Detect which cell encompasses the target text, then output its (x, y) center coordinate. 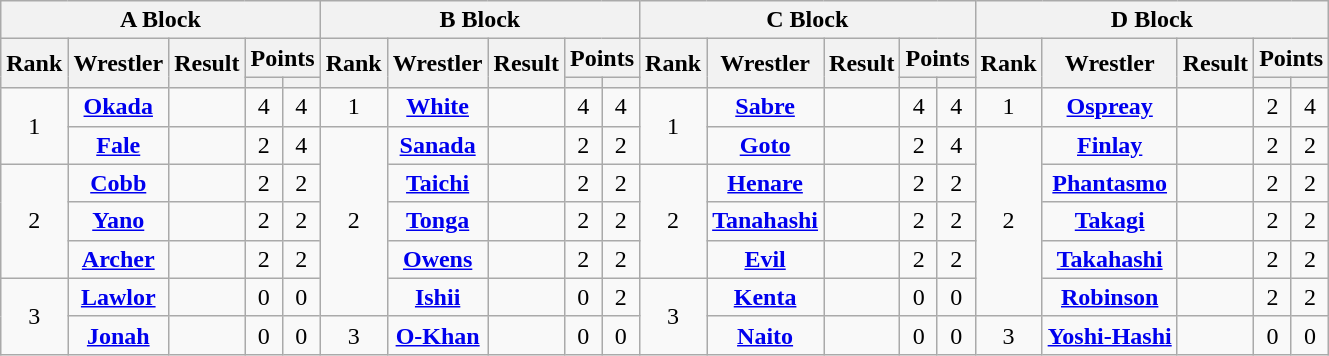
Goto (766, 145)
Archer (118, 259)
A Block (160, 20)
Henare (766, 183)
B Block (480, 20)
Lawlor (118, 297)
Okada (118, 107)
O-Khan (438, 335)
Ospreay (1110, 107)
Ishii (438, 297)
White (438, 107)
Sanada (438, 145)
Kenta (766, 297)
Robinson (1110, 297)
D Block (1152, 20)
Yoshi-Hashi (1110, 335)
Tonga (438, 221)
Cobb (118, 183)
Tanahashi (766, 221)
Takahashi (1110, 259)
Finlay (1110, 145)
Sabre (766, 107)
Yano (118, 221)
Jonah (118, 335)
C Block (808, 20)
Naito (766, 335)
Phantasmo (1110, 183)
Evil (766, 259)
Taichi (438, 183)
Fale (118, 145)
Owens (438, 259)
Takagi (1110, 221)
